Find where the given text appears and provide that cell's center as (X, Y) coordinate. 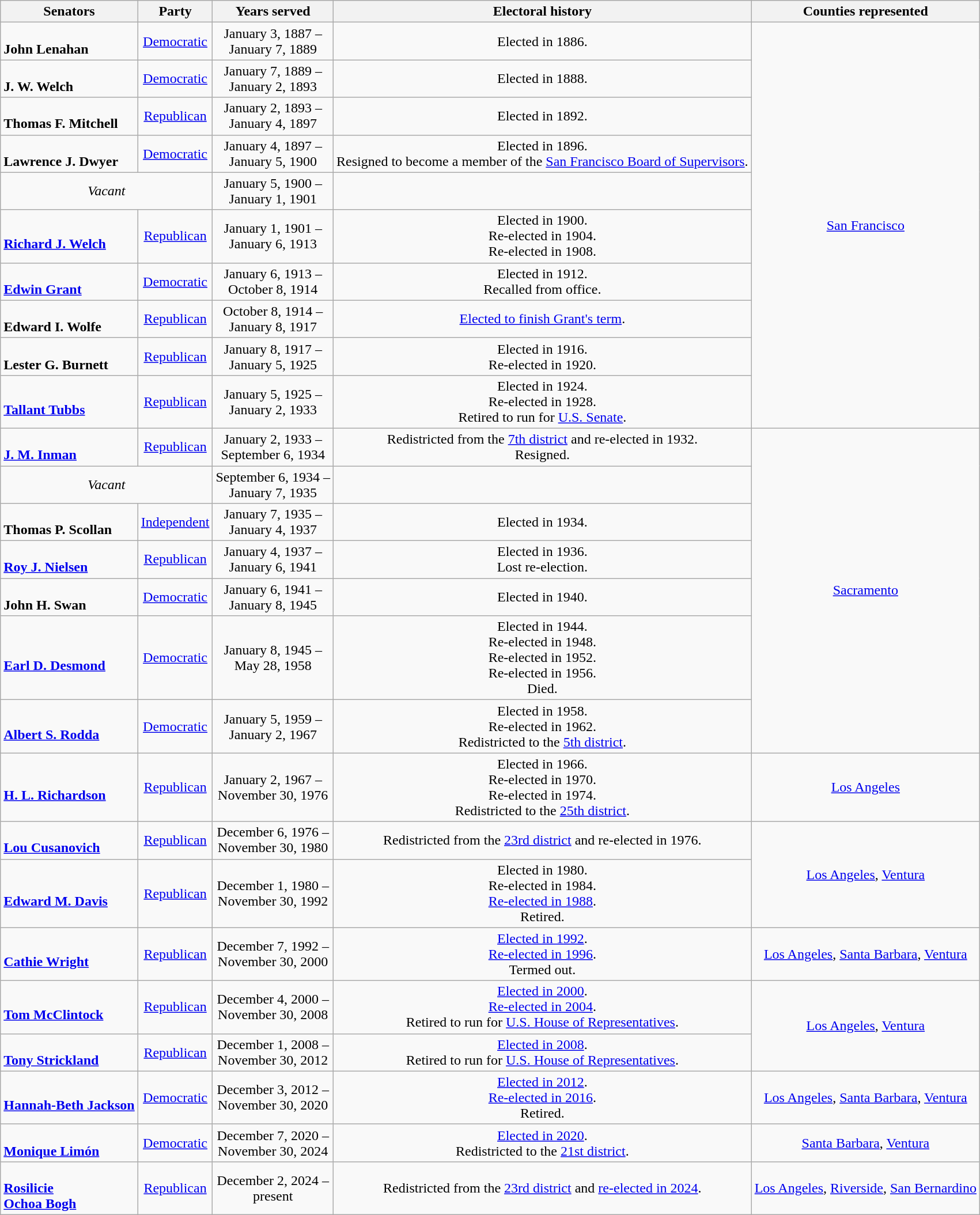
Redistricted from the 23rd district and re-elected in 1976. (543, 840)
Elected in 1980. Re-elected in 1984. Re-elected in 1988. Retired. (543, 893)
Lou Cusanovich (69, 840)
J. M. Inman (69, 447)
Earl D. Desmond (69, 658)
John H. Swan (69, 597)
December 7, 2020 – November 30, 2024 (273, 1143)
January 2, 1893 – January 4, 1897 (273, 116)
Richard J. Welch (69, 236)
Santa Barbara, Ventura (865, 1143)
Tony Strickland (69, 1052)
Electoral history (543, 12)
December 4, 2000 – November 30, 2008 (273, 1007)
Elected in 1992. Re-elected in 1996. Termed out. (543, 954)
Los Angeles (865, 787)
December 3, 2012 – November 30, 2020 (273, 1097)
Elected in 1934. (543, 522)
Thomas P. Scollan (69, 522)
Elected in 2012. Re-elected in 2016. Retired. (543, 1097)
Elected in 1912. Recalled from office. (543, 281)
Los Angeles, Riverside, San Bernardino (865, 1188)
January 4, 1937 – January 6, 1941 (273, 560)
Edward I. Wolfe (69, 319)
Tom McClintock (69, 1007)
December 1, 1980 – November 30, 1992 (273, 893)
January 3, 1887 – January 7, 1889 (273, 41)
September 6, 1934 – January 7, 1935 (273, 484)
January 5, 1900 – January 1, 1901 (273, 191)
Elected in 2008. Retired to run for U.S. House of Representatives. (543, 1052)
San Francisco (865, 226)
Elected in 1886. (543, 41)
Albert S. Rodda (69, 726)
Independent (175, 522)
Elected in 1888. (543, 78)
January 6, 1913 – October 8, 1914 (273, 281)
Lawrence J. Dwyer (69, 153)
Elected in 1900. Re-elected in 1904. Re-elected in 1908. (543, 236)
Counties represented (865, 12)
Elected in 1966. Re-elected in 1970. Re-elected in 1974. Redistricted to the 25th district. (543, 787)
Elected in 1896. Resigned to become a member of the San Francisco Board of Supervisors. (543, 153)
December 2, 2024 – present (273, 1188)
Hannah-Beth Jackson (69, 1097)
Elected in 1958. Re-elected in 1962. Redistricted to the 5th district. (543, 726)
Redistricted from the 23rd district and re-elected in 2024. (543, 1188)
J. W. Welch (69, 78)
Elected in 1936. Lost re-election. (543, 560)
January 8, 1945 – May 28, 1958 (273, 658)
Elected in 2020. Redistricted to the 21st district. (543, 1143)
December 7, 1992 – November 30, 2000 (273, 954)
Lester G. Burnett (69, 356)
January 2, 1967 – November 30, 1976 (273, 787)
Redistricted from the 7th district and re-elected in 1932. Resigned. (543, 447)
Elected to finish Grant's term. (543, 319)
January 5, 1925 – January 2, 1933 (273, 402)
Elected in 1916. Re-elected in 1920. (543, 356)
January 4, 1897 – January 5, 1900 (273, 153)
Elected in 2000. Re-elected in 2004. Retired to run for U.S. House of Representatives. (543, 1007)
Roy J. Nielsen (69, 560)
January 7, 1935 – January 4, 1937 (273, 522)
Thomas F. Mitchell (69, 116)
January 5, 1959 – January 2, 1967 (273, 726)
Elected in 1924. Re-elected in 1928. Retired to run for U.S. Senate. (543, 402)
Party (175, 12)
Elected in 1892. (543, 116)
Edward M. Davis (69, 893)
Sacramento (865, 590)
January 6, 1941 – January 8, 1945 (273, 597)
December 6, 1976 – November 30, 1980 (273, 840)
December 1, 2008 – November 30, 2012 (273, 1052)
January 7, 1889 – January 2, 1893 (273, 78)
January 2, 1933 – September 6, 1934 (273, 447)
Years served (273, 12)
Cathie Wright (69, 954)
Senators (69, 12)
Elected in 1944. Re-elected in 1948. Re-elected in 1952. Re-elected in 1956. Died. (543, 658)
January 1, 1901 – January 6, 1913 (273, 236)
Monique Limón (69, 1143)
Tallant Tubbs (69, 402)
Elected in 1940. (543, 597)
John Lenahan (69, 41)
Rosilicie Ochoa Bogh (69, 1188)
Edwin Grant (69, 281)
January 8, 1917 – January 5, 1925 (273, 356)
October 8, 1914 – January 8, 1917 (273, 319)
H. L. Richardson (69, 787)
